Locate the cell with the specified text and output its [x, y] center coordinate. 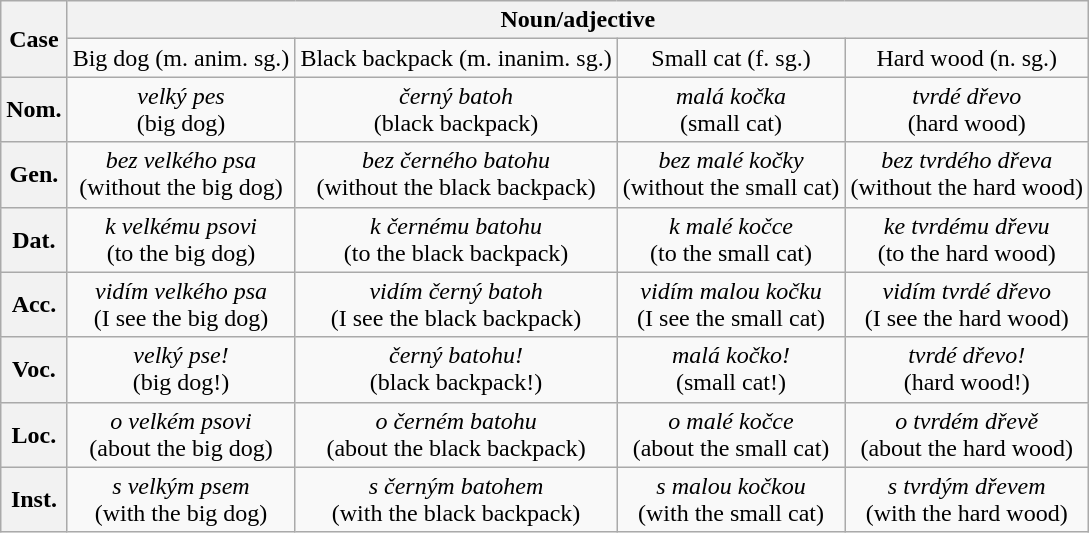
tvrdé dřevo(hard wood) [967, 110]
s malou kočkou(with the small cat) [731, 500]
o velkém psovi(about the big dog) [181, 434]
s černým batohem(with the black backpack) [456, 500]
ke tvrdému dřevu(to the hard wood) [967, 240]
bez malé kočky(without the small cat) [731, 174]
o černém batohu(about the black backpack) [456, 434]
o tvrdém dřevě(about the hard wood) [967, 434]
Small cat (f. sg.) [731, 58]
k malé kočce(to the small cat) [731, 240]
k černému batohu(to the black backpack) [456, 240]
malá kočko!(small cat!) [731, 370]
o malé kočce(about the small cat) [731, 434]
vidím černý batoh(I see the black backpack) [456, 304]
Inst. [34, 500]
Acc. [34, 304]
Dat. [34, 240]
malá kočka(small cat) [731, 110]
Black backpack (m. inanim. sg.) [456, 58]
vidím tvrdé dřevo(I see the hard wood) [967, 304]
Voc. [34, 370]
s tvrdým dřevem(with the hard wood) [967, 500]
Gen. [34, 174]
bez velkého psa(without the big dog) [181, 174]
Noun/adjective [578, 20]
bez černého batohu(without the black backpack) [456, 174]
Nom. [34, 110]
velký pse!(big dog!) [181, 370]
černý batoh(black backpack) [456, 110]
tvrdé dřevo!(hard wood!) [967, 370]
Loc. [34, 434]
velký pes(big dog) [181, 110]
vidím velkého psa(I see the big dog) [181, 304]
Big dog (m. anim. sg.) [181, 58]
vidím malou kočku(I see the small cat) [731, 304]
s velkým psem(with the big dog) [181, 500]
Case [34, 39]
černý batohu!(black backpack!) [456, 370]
Hard wood (n. sg.) [967, 58]
bez tvrdého dřeva(without the hard wood) [967, 174]
k velkému psovi(to the big dog) [181, 240]
